Find where the given text appears and provide that cell's center as [X, Y] coordinate. 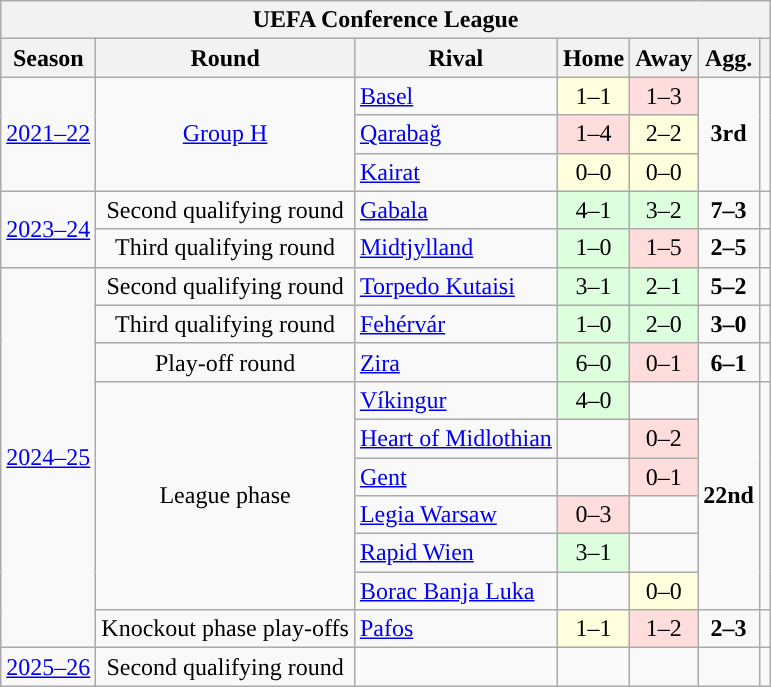
Basel [456, 96]
Kairat [456, 172]
1–3 [664, 96]
Legia Warsaw [456, 515]
Heart of Midlothian [456, 438]
2023–24 [48, 229]
2024–25 [48, 458]
2–1 [664, 286]
2–5 [729, 248]
Midtjylland [456, 248]
Rival [456, 58]
Rapid Wien [456, 553]
4–1 [593, 210]
Knockout phase play-offs [226, 629]
Round [226, 58]
Torpedo Kutaisi [456, 286]
League phase [226, 495]
3rd [729, 134]
3–2 [664, 210]
1–2 [664, 629]
0–2 [664, 438]
Borac Banja Luka [456, 591]
1–4 [593, 134]
4–0 [593, 400]
2025–26 [48, 667]
Pafos [456, 629]
Zira [456, 362]
Víkingur [456, 400]
Gent [456, 477]
Away [664, 58]
6–1 [729, 362]
Home [593, 58]
6–0 [593, 362]
Season [48, 58]
7–3 [729, 210]
1–5 [664, 248]
Agg. [729, 58]
Fehérvár [456, 324]
Play-off round [226, 362]
2–3 [729, 629]
5–2 [729, 286]
0–3 [593, 515]
2–2 [664, 134]
Group H [226, 134]
22nd [729, 495]
2–0 [664, 324]
2021–22 [48, 134]
UEFA Conference League [386, 20]
Gabala [456, 210]
3–0 [729, 324]
Qarabağ [456, 134]
